Extract the (X, Y) coordinate from the center of the cell holding the provided text.  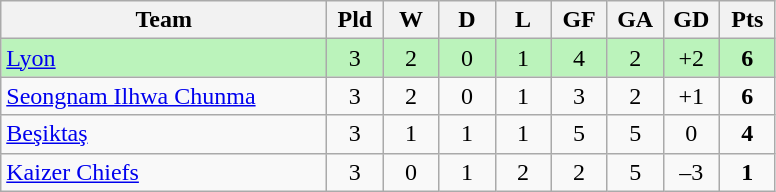
Lyon (164, 58)
Kaizer Chiefs (164, 172)
Team (164, 20)
–3 (691, 172)
Beşiktaş (164, 134)
Seongnam Ilhwa Chunma (164, 96)
+2 (691, 58)
Pts (747, 20)
GA (635, 20)
W (411, 20)
L (523, 20)
Pld (355, 20)
GF (579, 20)
GD (691, 20)
D (467, 20)
+1 (691, 96)
